Identify which cell holds the provided text, then report its (X, Y) central coordinate. 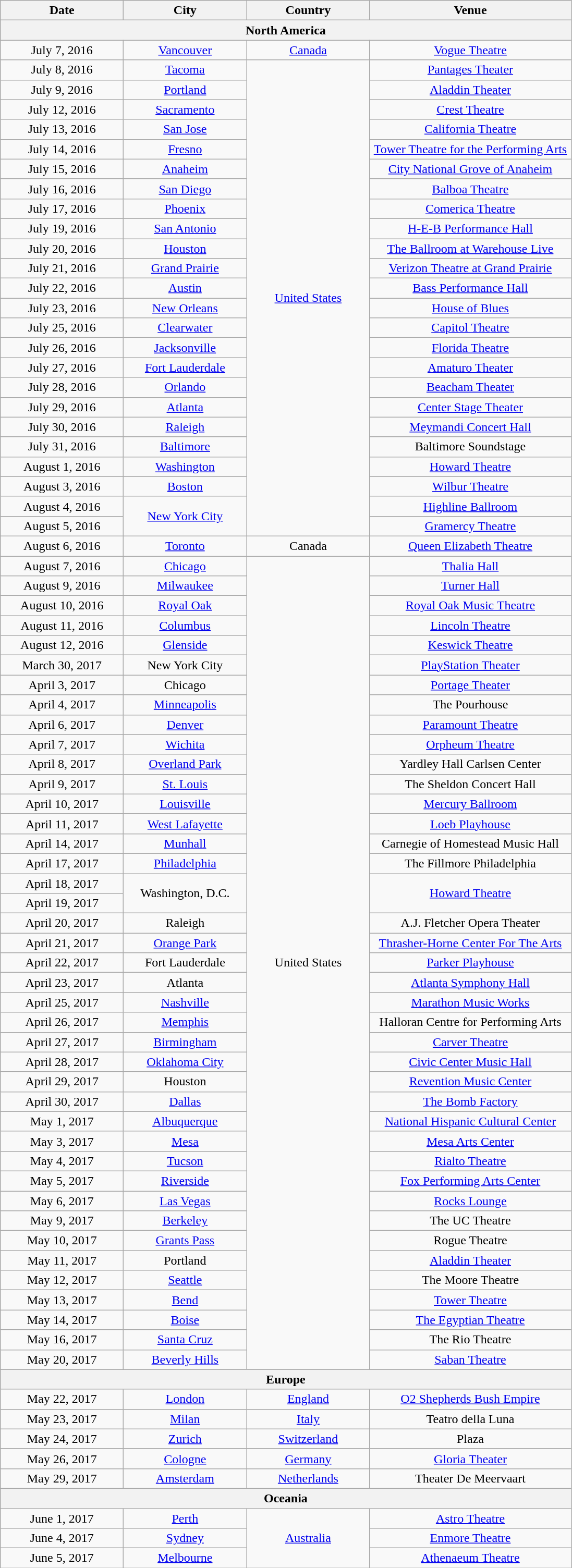
Philadelphia (185, 863)
Tucson (185, 1161)
June 1, 2017 (62, 1518)
Yardley Hall Carlsen Center (470, 764)
Seattle (185, 1280)
The Egyptian Theatre (470, 1320)
The Sheldon Concert Hall (470, 784)
Mesa Arts Center (470, 1141)
April 6, 2017 (62, 725)
May 5, 2017 (62, 1181)
Bend (185, 1300)
Mesa (185, 1141)
Fresno (185, 149)
July 29, 2016 (62, 407)
Bass Performance Hall (470, 288)
Clearwater (185, 328)
Las Vegas (185, 1200)
Australia (308, 1538)
Baltimore Soundstage (470, 447)
Mercury Ballroom (470, 804)
July 26, 2016 (62, 348)
Albuquerque (185, 1121)
May 12, 2017 (62, 1280)
April 19, 2017 (62, 903)
July 12, 2016 (62, 109)
Rialto Theatre (470, 1161)
April 7, 2017 (62, 744)
August 6, 2016 (62, 546)
May 22, 2017 (62, 1399)
March 30, 2017 (62, 665)
National Hispanic Cultural Center (470, 1121)
August 7, 2016 (62, 566)
Orange Park (185, 943)
July 14, 2016 (62, 149)
Berkeley (185, 1221)
April 29, 2017 (62, 1082)
July 17, 2016 (62, 209)
Turner Hall (470, 586)
Plaza (470, 1439)
Crest Theatre (470, 109)
Fox Performing Arts Center (470, 1181)
Marathon Music Works (470, 1002)
April 28, 2017 (62, 1062)
August 9, 2016 (62, 586)
May 16, 2017 (62, 1340)
Grand Prairie (185, 268)
Sacramento (185, 109)
April 4, 2017 (62, 705)
Vancouver (185, 50)
Date (62, 10)
Gramercy Theatre (470, 526)
Germany (308, 1459)
The Rio Theatre (470, 1340)
Venue (470, 10)
Highline Ballroom (470, 506)
Munhall (185, 843)
Balboa Theatre (470, 189)
April 20, 2017 (62, 923)
Keswick Theatre (470, 645)
Beverly Hills (185, 1359)
Italy (308, 1419)
St. Louis (185, 784)
Wilbur Theatre (470, 486)
City National Grove of Anaheim (470, 169)
Oceania (286, 1498)
Loeb Playhouse (470, 824)
Washington (185, 467)
Gloria Theater (470, 1459)
Center Stage Theater (470, 407)
Theater De Meervaart (470, 1478)
Glenside (185, 645)
Columbus (185, 626)
Grants Pass (185, 1241)
Athenaeum Theatre (470, 1558)
July 22, 2016 (62, 288)
July 15, 2016 (62, 169)
May 6, 2017 (62, 1200)
August 12, 2016 (62, 645)
Boise (185, 1320)
May 20, 2017 (62, 1359)
July 31, 2016 (62, 447)
O2 Shepherds Bush Empire (470, 1399)
England (308, 1399)
San Antonio (185, 228)
Melbourne (185, 1558)
April 26, 2017 (62, 1022)
April 8, 2017 (62, 764)
Astro Theatre (470, 1518)
The UC Theatre (470, 1221)
Portage Theater (470, 685)
July 23, 2016 (62, 308)
Switzerland (308, 1439)
House of Blues (470, 308)
Milan (185, 1419)
July 13, 2016 (62, 129)
May 3, 2017 (62, 1141)
July 16, 2016 (62, 189)
August 11, 2016 (62, 626)
June 5, 2017 (62, 1558)
Dallas (185, 1101)
April 3, 2017 (62, 685)
August 10, 2016 (62, 606)
Royal Oak (185, 606)
July 8, 2016 (62, 70)
Halloran Centre for Performing Arts (470, 1022)
Enmore Theatre (470, 1538)
Pantages Theater (470, 70)
The Ballroom at Warehouse Live (470, 249)
Orpheum Theatre (470, 744)
Verizon Theatre at Grand Prairie (470, 268)
May 10, 2017 (62, 1241)
Vogue Theatre (470, 50)
Rocks Lounge (470, 1200)
April 30, 2017 (62, 1101)
Washington, D.C. (185, 893)
Lincoln Theatre (470, 626)
May 29, 2017 (62, 1478)
Overland Park (185, 764)
Netherlands (308, 1478)
North America (286, 30)
Tacoma (185, 70)
PlayStation Theater (470, 665)
Phoenix (185, 209)
April 21, 2017 (62, 943)
Milwaukee (185, 586)
Comerica Theatre (470, 209)
Tower Theatre for the Performing Arts (470, 149)
Beacham Theater (470, 387)
Capitol Theatre (470, 328)
Parker Playhouse (470, 963)
Royal Oak Music Theatre (470, 606)
April 9, 2017 (62, 784)
April 23, 2017 (62, 983)
July 27, 2016 (62, 367)
August 3, 2016 (62, 486)
August 1, 2016 (62, 467)
The Bomb Factory (470, 1101)
Sydney (185, 1538)
Memphis (185, 1022)
Saban Theatre (470, 1359)
June 4, 2017 (62, 1538)
May 23, 2017 (62, 1419)
Revention Music Center (470, 1082)
Nashville (185, 1002)
Baltimore (185, 447)
Cologne (185, 1459)
Minneapolis (185, 705)
July 7, 2016 (62, 50)
April 10, 2017 (62, 804)
Florida Theatre (470, 348)
April 17, 2017 (62, 863)
August 5, 2016 (62, 526)
Denver (185, 725)
April 18, 2017 (62, 884)
Birmingham (185, 1042)
California Theatre (470, 129)
San Diego (185, 189)
Thalia Hall (470, 566)
Anaheim (185, 169)
July 25, 2016 (62, 328)
Riverside (185, 1181)
July 20, 2016 (62, 249)
Amaturo Theater (470, 367)
Civic Center Music Hall (470, 1062)
May 11, 2017 (62, 1260)
The Fillmore Philadelphia (470, 863)
Paramount Theatre (470, 725)
Carnegie of Homestead Music Hall (470, 843)
Country (308, 10)
May 24, 2017 (62, 1439)
Santa Cruz (185, 1340)
West Lafayette (185, 824)
May 26, 2017 (62, 1459)
Tower Theatre (470, 1300)
Meymandi Concert Hall (470, 427)
Carver Theatre (470, 1042)
Rogue Theatre (470, 1241)
May 14, 2017 (62, 1320)
Wichita (185, 744)
April 11, 2017 (62, 824)
April 22, 2017 (62, 963)
Thrasher-Horne Center For The Arts (470, 943)
Zurich (185, 1439)
Boston (185, 486)
The Pourhouse (470, 705)
Europe (286, 1379)
Atlanta Symphony Hall (470, 983)
Teatro della Luna (470, 1419)
Amsterdam (185, 1478)
July 9, 2016 (62, 90)
July 28, 2016 (62, 387)
Jacksonville (185, 348)
London (185, 1399)
May 13, 2017 (62, 1300)
Queen Elizabeth Theatre (470, 546)
Louisville (185, 804)
April 14, 2017 (62, 843)
Toronto (185, 546)
Austin (185, 288)
July 21, 2016 (62, 268)
New Orleans (185, 308)
Perth (185, 1518)
April 27, 2017 (62, 1042)
The Moore Theatre (470, 1280)
H-E-B Performance Hall (470, 228)
City (185, 10)
May 1, 2017 (62, 1121)
August 4, 2016 (62, 506)
A.J. Fletcher Opera Theater (470, 923)
San Jose (185, 129)
Oklahoma City (185, 1062)
July 30, 2016 (62, 427)
April 25, 2017 (62, 1002)
July 19, 2016 (62, 228)
Orlando (185, 387)
May 4, 2017 (62, 1161)
May 9, 2017 (62, 1221)
